Output the (x, y) coordinate of the center of the cell containing the given text.  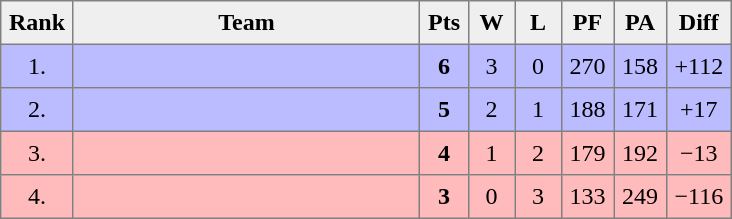
270 (587, 66)
133 (587, 197)
249 (640, 197)
179 (587, 153)
6 (444, 66)
Team (246, 23)
4 (444, 153)
−116 (698, 197)
PA (640, 23)
−13 (698, 153)
171 (640, 110)
188 (587, 110)
2. (38, 110)
+112 (698, 66)
1. (38, 66)
Pts (444, 23)
Rank (38, 23)
158 (640, 66)
4. (38, 197)
192 (640, 153)
Diff (698, 23)
PF (587, 23)
3. (38, 153)
+17 (698, 110)
5 (444, 110)
L (538, 23)
W (491, 23)
